Find where the given text appears and provide that cell's center as (x, y) coordinate. 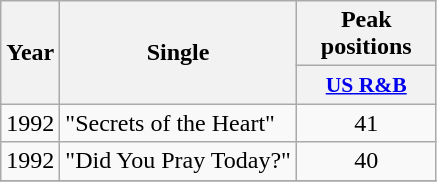
"Secrets of the Heart" (178, 123)
41 (366, 123)
40 (366, 161)
Peak positions (366, 34)
Single (178, 52)
"Did You Pray Today?" (178, 161)
Year (30, 52)
US R&B (366, 85)
